Search for the cell housing the specified text and yield its [x, y] center coordinate. 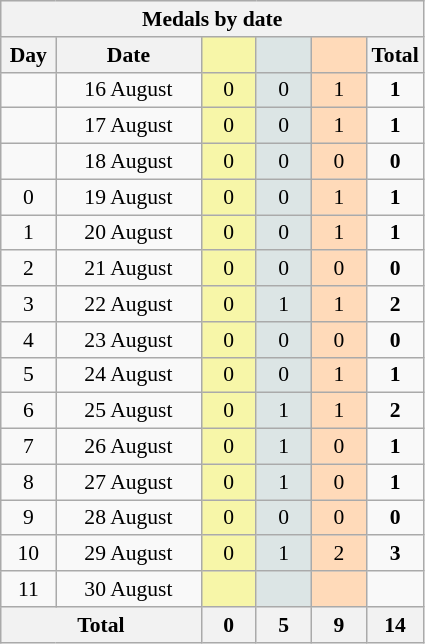
Date [128, 55]
14 [394, 625]
7 [28, 447]
8 [28, 482]
10 [28, 554]
11 [28, 589]
23 August [128, 340]
30 August [128, 589]
17 August [128, 126]
28 August [128, 518]
18 August [128, 162]
24 August [128, 375]
4 [28, 340]
Medals by date [212, 19]
6 [28, 411]
29 August [128, 554]
Day [28, 55]
16 August [128, 90]
27 August [128, 482]
25 August [128, 411]
22 August [128, 304]
19 August [128, 197]
21 August [128, 269]
26 August [128, 447]
20 August [128, 233]
